Extract the (x, y) coordinate from the center of the cell holding the provided text.  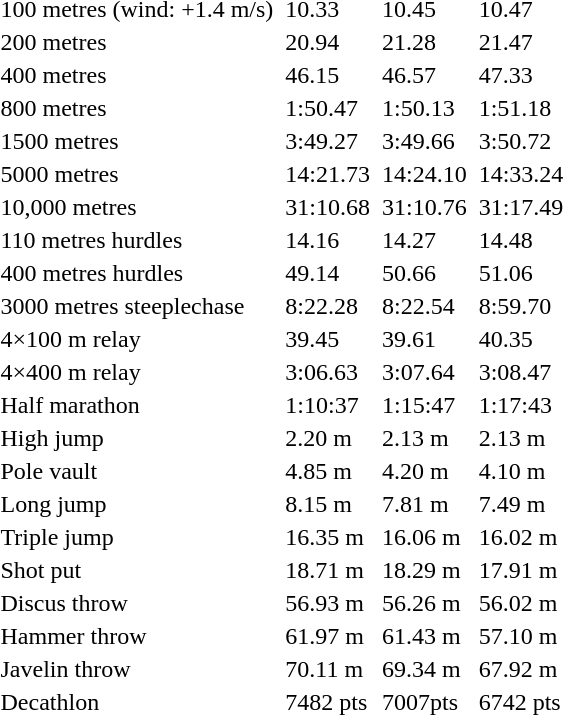
3:06.63 (328, 372)
69.34 m (425, 669)
31:10.68 (328, 207)
1:15:47 (425, 405)
56.26 m (425, 603)
21.28 (425, 42)
2.20 m (328, 438)
3:49.27 (328, 141)
8.15 m (328, 504)
14.27 (425, 240)
46.15 (328, 75)
56.93 m (328, 603)
1:10:37 (328, 405)
3:49.66 (425, 141)
8:22.28 (328, 306)
16.06 m (425, 537)
61.43 m (425, 636)
4.85 m (328, 471)
14:21.73 (328, 174)
49.14 (328, 273)
18.71 m (328, 570)
1:50.13 (425, 108)
14:24.10 (425, 174)
61.97 m (328, 636)
1:50.47 (328, 108)
18.29 m (425, 570)
2.13 m (425, 438)
14.16 (328, 240)
31:10.76 (425, 207)
7.81 m (425, 504)
3:07.64 (425, 372)
20.94 (328, 42)
46.57 (425, 75)
39.61 (425, 339)
8:22.54 (425, 306)
70.11 m (328, 669)
16.35 m (328, 537)
4.20 m (425, 471)
39.45 (328, 339)
50.66 (425, 273)
